Identify which cell holds the provided text, then report its (X, Y) central coordinate. 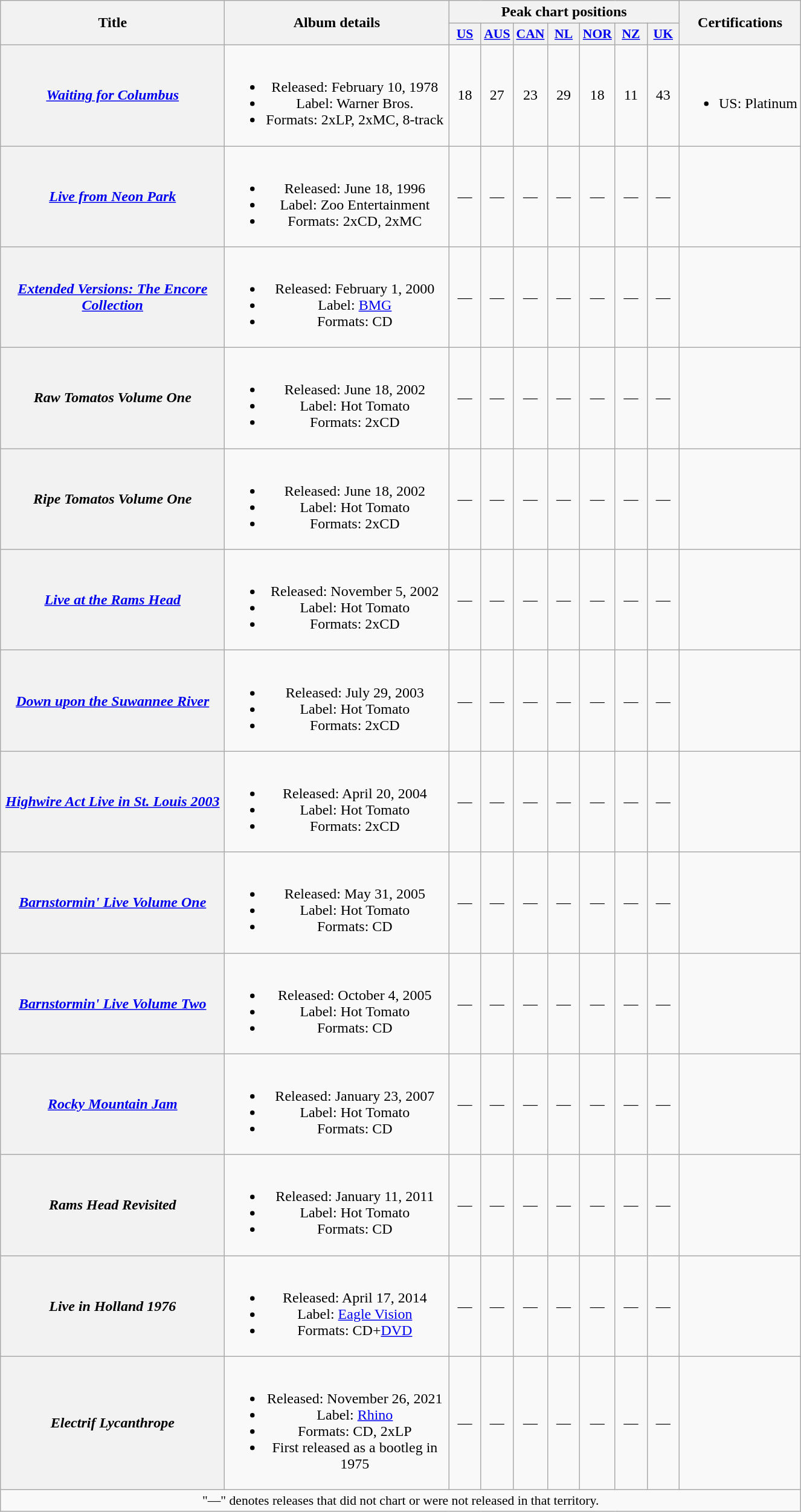
11 (631, 95)
AUS (497, 34)
Released: January 23, 2007Label: Hot TomatoFormats: CD (337, 1104)
Released: July 29, 2003Label: Hot TomatoFormats: 2xCD (337, 700)
Extended Versions: The Encore Collection (112, 297)
US (465, 34)
Released: November 26, 2021Label: RhinoFormats: CD, 2xLPFirst released as a bootleg in 1975 (337, 1423)
NL (563, 34)
Ripe Tomatos Volume One (112, 499)
27 (497, 95)
UK (663, 34)
Album details (337, 23)
Electrif Lycanthrope (112, 1423)
Waiting for Columbus (112, 95)
Highwire Act Live in St. Louis 2003 (112, 802)
CAN (530, 34)
Released: February 10, 1978Label: Warner Bros.Formats: 2xLP, 2xMC, 8-track (337, 95)
Live in Holland 1976 (112, 1305)
Released: October 4, 2005Label: Hot TomatoFormats: CD (337, 1004)
Certifications (739, 23)
Released: April 17, 2014Label: Eagle VisionFormats: CD+DVD (337, 1305)
Released: January 11, 2011Label: Hot TomatoFormats: CD (337, 1205)
NZ (631, 34)
23 (530, 95)
43 (663, 95)
Released: April 20, 2004Label: Hot TomatoFormats: 2xCD (337, 802)
US: Platinum (739, 95)
Raw Tomatos Volume One (112, 399)
Title (112, 23)
Rocky Mountain Jam (112, 1104)
29 (563, 95)
"—" denotes releases that did not chart or were not released in that territory. (401, 1501)
Barnstormin' Live Volume Two (112, 1004)
Barnstormin' Live Volume One (112, 902)
Live at the Rams Head (112, 600)
Released: February 1, 2000Label: BMGFormats: CD (337, 297)
NOR (597, 34)
Released: May 31, 2005Label: Hot TomatoFormats: CD (337, 902)
Released: June 18, 1996Label: Zoo EntertainmentFormats: 2xCD, 2xMC (337, 197)
Peak chart positions (564, 12)
Live from Neon Park (112, 197)
Rams Head Revisited (112, 1205)
Down upon the Suwannee River (112, 700)
Released: November 5, 2002Label: Hot TomatoFormats: 2xCD (337, 600)
